Provide the (x, y) coordinate of the cell's center where the given text is located.  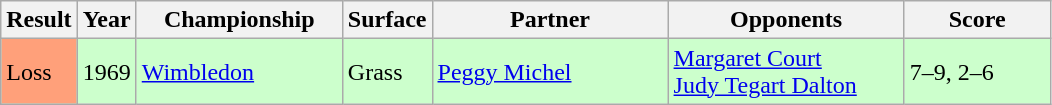
Peggy Michel (550, 72)
Grass (387, 72)
Year (106, 20)
Opponents (786, 20)
Championship (239, 20)
7–9, 2–6 (977, 72)
Result (39, 20)
Score (977, 20)
Surface (387, 20)
Loss (39, 72)
Wimbledon (239, 72)
1969 (106, 72)
Partner (550, 20)
Margaret Court Judy Tegart Dalton (786, 72)
